Find where the given text appears and provide that cell's center as (x, y) coordinate. 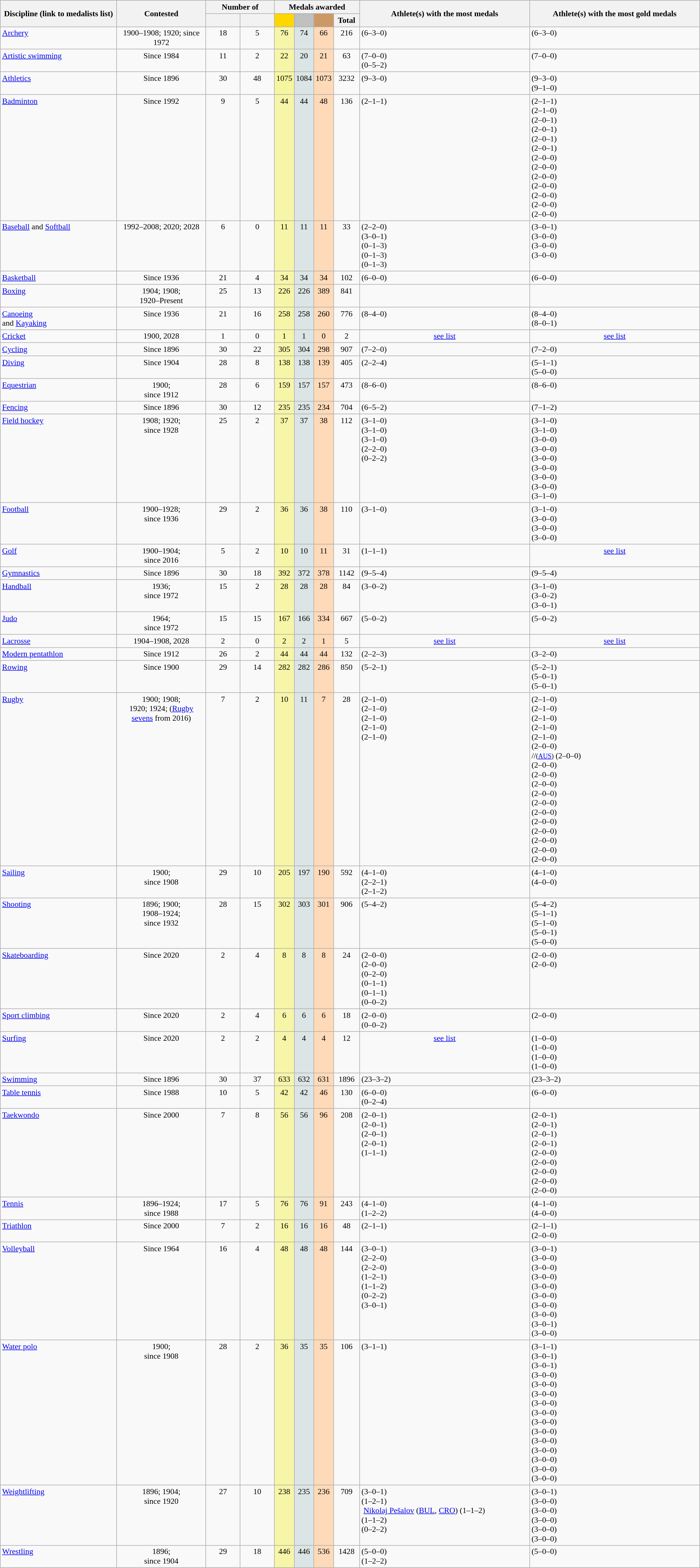
17 (223, 1208)
1142 (346, 573)
Fencing (59, 408)
(2–0–1) (2–0–1) (2–0–1) (2–0–1) (2–0–0) (2–0–0) (2–0–0) (2–0–0) (2–0–0) (615, 1153)
(9–3–0) (9–1–0) (615, 83)
31 (346, 555)
Since 1912 (161, 654)
1964;since 1972 (161, 623)
592 (346, 882)
(9–3–0) (445, 83)
110 (346, 524)
(7–0–0) (0–5–2) (445, 61)
Since 1984 (161, 61)
(3–0–1) (1–2–1) Nikolaj Pešalov (BUL, CRO) (1–1–2) (1–1–2) (0–2–2) (445, 1515)
(3–0–1) (3–0–0) (3–0–0) (3–0–0) (3–0–0) (3–0–0) (3–0–0) (3–0–0) (3–0–1) (3–0–0) (615, 1291)
166 (304, 623)
216 (346, 38)
144 (346, 1291)
Sport climbing (59, 1020)
Badminton (59, 158)
632 (304, 1080)
208 (346, 1153)
(2–2–0) (3–0–1) (0–1–3) (0–1–3) (0–1–3) (445, 246)
631 (323, 1080)
Skateboarding (59, 979)
(3–2–0) (615, 654)
1900–1904;since 2016 (161, 555)
(3–1–1) (3–0–1) (3–0–1) (3–0–0) (3–0–0) (3–0–0) (3–0–0) (3–0–0) (3–0–0) (3–0–0) (3–0–0) (3–0–0) (3–0–0) (3–0–0) (3–0–0) (615, 1413)
(3–1–0) (3–0–2) (3–0–1) (615, 596)
112 (346, 459)
Handball (59, 596)
139 (323, 367)
(3–1–0) (445, 524)
1936;since 1972 (161, 596)
136 (346, 158)
Canoeing and Kayaking (59, 318)
1896; 1904;since 1920 (161, 1515)
389 (323, 296)
66 (323, 38)
167 (284, 623)
(7–1–2) (615, 408)
Taekwondo (59, 1153)
633 (284, 1080)
96 (323, 1153)
Since 1964 (161, 1291)
(5–2–1) (445, 677)
Athlete(s) with the most medals (445, 13)
Water polo (59, 1413)
234 (323, 408)
102 (346, 278)
(3–0–1) (2–2–0) (2–2–0) (1–2–1) (1–1–2) (0–2–2) (3–0–1) (445, 1291)
205 (284, 882)
(2–0–0) (2–0–0) (615, 979)
132 (346, 654)
Equestrian (59, 390)
Judo (59, 623)
Cycling (59, 350)
(2–2–4) (445, 367)
1896; 1900;1908–1924;since 1932 (161, 923)
(2–2–3) (445, 654)
236 (323, 1515)
304 (304, 350)
Modern pentathlon (59, 654)
190 (323, 882)
1900;since 1912 (161, 390)
(4–1–0) (2–2–1) (2–1–2) (445, 882)
Surfing (59, 1052)
1904; 1908;1920–Present (161, 296)
(2–0–0) (2–0–0) (0–2–0) (0–1–1) (0–1–1) (0–0–2) (445, 979)
(3–1–0) (3–1–0) (3–0–0) (3–0–0) (3–0–0) (3–0–0) (3–0–0) (3–0–0) (3–1–0) (615, 459)
1075 (284, 83)
91 (323, 1208)
709 (346, 1515)
1900, 2028 (161, 336)
243 (346, 1208)
(5–1–1) (5–0–0) (615, 367)
Triathlon (59, 1231)
(3–0–1) (3–0–0) (3–0–0) (3–0–0) (3–0–0) (3–0–0) (615, 1515)
(2–1–1) (2–1–0) (2–0–1) (2–0–1) (2–0–1) (2–0–1) (2–0–0) (2–0–0) (2–0–0) (2–0–0) (2–0–0) (2–0–0) (2–0–0) (615, 158)
106 (346, 1413)
1904–1908, 2028 (161, 641)
(3–0–2) (445, 596)
1900; 1908;1920; 1924; (Rugby sevens from 2016) (161, 779)
(5–0–0) (615, 1557)
Since 1900 (161, 677)
(7–0–0) (615, 61)
197 (304, 882)
776 (346, 318)
Cricket (59, 336)
303 (304, 923)
Gymnastics (59, 573)
130 (346, 1097)
74 (304, 38)
(6–5–2) (445, 408)
Field hockey (59, 459)
372 (304, 573)
473 (346, 390)
(2–1–1) (2–0–0) (615, 1231)
(2–0–0) (0–0–2) (445, 1020)
159 (284, 390)
(3–0–1) (3–0–0) (3–0–0) (3–0–0) (615, 246)
Rugby (59, 779)
238 (284, 1515)
Football (59, 524)
24 (346, 979)
(3–1–0) (3–0–0) (3–0–0) (3–0–0) (615, 524)
1908; 1920;since 1928 (161, 459)
Sailing (59, 882)
(2–1–0) (2–1–0) (2–1–0) (2–1–0) (2–1–0) (445, 779)
(4–1–0) (1–2–2) (445, 1208)
1896;since 1904 (161, 1557)
Total (346, 20)
392 (284, 573)
(3–1–0) (3–1–0) (3–1–0) (2–2–0) (0–2–2) (445, 459)
Wrestling (59, 1557)
Athletics (59, 83)
906 (346, 923)
Since 1988 (161, 1097)
Tennis (59, 1208)
(6–0–0) (0–2–4) (445, 1097)
1896–1924;since 1988 (161, 1208)
Weightlifting (59, 1515)
378 (323, 573)
Rowing (59, 677)
(5–2–1) (5–0–1) (5–0–1) (615, 677)
1428 (346, 1557)
302 (284, 923)
841 (346, 296)
(2–0–0) (615, 1020)
667 (346, 623)
Number of (240, 7)
Golf (59, 555)
1900–1928;since 1936 (161, 524)
33 (346, 246)
Volleyball (59, 1291)
Basketball (59, 278)
Table tennis (59, 1097)
Diving (59, 367)
850 (346, 677)
334 (323, 623)
26 (223, 654)
Swimming (59, 1080)
907 (346, 350)
298 (323, 350)
9 (223, 158)
Baseball and Softball (59, 246)
260 (323, 318)
14 (257, 677)
(5–4–2) (445, 923)
20 (304, 61)
Archery (59, 38)
63 (346, 61)
27 (223, 1515)
Since 1904 (161, 367)
(5–0–0) (1–2–2) (445, 1557)
(8–4–0) (445, 318)
1896 (346, 1080)
84 (346, 596)
Shooting (59, 923)
3232 (346, 83)
(3–1–1) (445, 1413)
301 (323, 923)
Medals awarded (317, 7)
536 (323, 1557)
Athlete(s) with the most gold medals (615, 13)
Artistic swimming (59, 61)
286 (323, 677)
(8–4–0) (8–0–1) (615, 318)
1992–2008; 2020; 2028 (161, 246)
Discipline (link to medalists list) (59, 13)
405 (346, 367)
Boxing (59, 296)
1073 (323, 83)
(1–0–0) (1–0–0) (1–0–0) (1–0–0) (615, 1052)
(5–4–2) (5–1–1) (5–1–0) (5–0–1) (5–0–0) (615, 923)
(2–0–1) (2–0–1) (2–0–1) (2–0–1) (1–1–1) (445, 1153)
Lacrosse (59, 641)
46 (323, 1097)
1084 (304, 83)
1900–1908; 1920; since 1972 (161, 38)
704 (346, 408)
Since 1992 (161, 158)
305 (284, 350)
(1–1–1) (445, 555)
13 (257, 296)
Contested (161, 13)
